Determine the [x, y] coordinate at the center of the cell enclosing the given text.  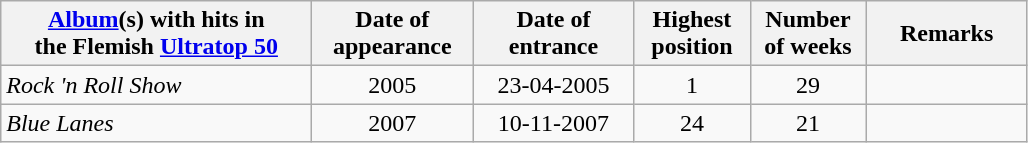
29 [808, 85]
Blue Lanes [156, 123]
Date ofappearance [392, 34]
10-11-2007 [554, 123]
Highestposition [692, 34]
Rock 'n Roll Show [156, 85]
1 [692, 85]
24 [692, 123]
Album(s) with hits in the Flemish Ultratop 50 [156, 34]
2005 [392, 85]
Remarks [946, 34]
Numberof weeks [808, 34]
Date ofentrance [554, 34]
21 [808, 123]
23-04-2005 [554, 85]
2007 [392, 123]
